Determine the (x, y) coordinate at the center of the cell enclosing the given text.  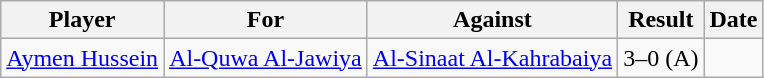
Against (492, 20)
Al-Quwa Al-Jawiya (266, 58)
Result (661, 20)
Player (82, 20)
Aymen Hussein (82, 58)
Al-Sinaat Al-Kahrabaiya (492, 58)
3–0 (A) (661, 58)
For (266, 20)
Date (734, 20)
